Output the [X, Y] coordinate of the center of the cell containing the given text.  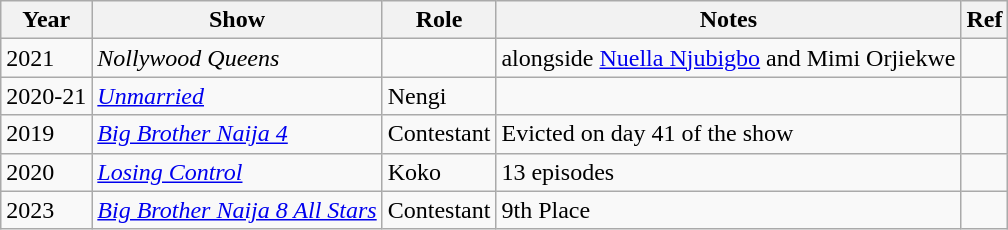
Year [46, 20]
alongside Nuella Njubigbo and Mimi Orjiekwe [728, 58]
Evicted on day 41 of the show [728, 134]
Nengi [439, 96]
Ref [984, 20]
13 episodes [728, 172]
Show [237, 20]
Losing Control [237, 172]
Big Brother Naija 8 All Stars [237, 210]
2019 [46, 134]
Role [439, 20]
Koko [439, 172]
Big Brother Naija 4 [237, 134]
2021 [46, 58]
2020 [46, 172]
Unmarried [237, 96]
2020-21 [46, 96]
2023 [46, 210]
Notes [728, 20]
9th Place [728, 210]
Nollywood Queens [237, 58]
